Return (x, y) of the center of cell containing provided text 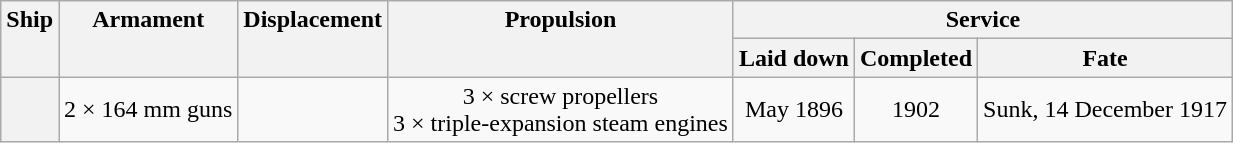
Service (982, 20)
2 × 164 mm guns (148, 110)
Fate (1106, 58)
3 × screw propellers3 × triple-expansion steam engines (561, 110)
Laid down (794, 58)
Sunk, 14 December 1917 (1106, 110)
Displacement (313, 39)
Armament (148, 39)
Completed (916, 58)
1902 (916, 110)
Propulsion (561, 39)
May 1896 (794, 110)
Ship (30, 39)
